Scan for the cell matching the given text and deliver its [X, Y] coordinate at center. 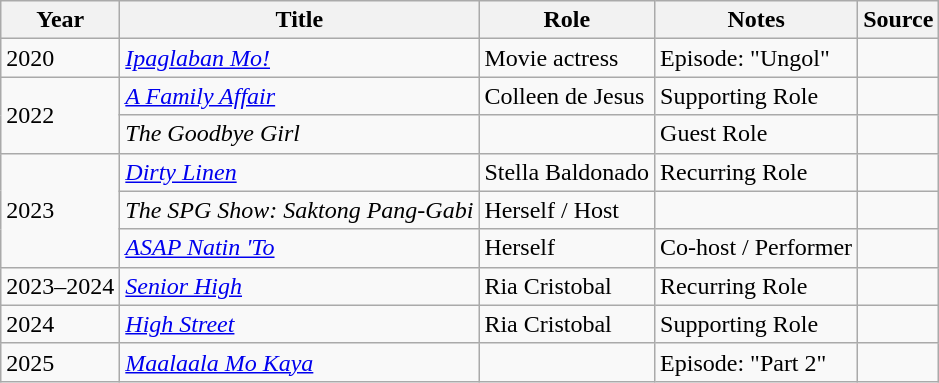
The SPG Show: Saktong Pang-Gabi [300, 210]
2020 [60, 58]
High Street [300, 324]
2024 [60, 324]
Herself [567, 248]
Ipaglaban Mo! [300, 58]
Senior High [300, 286]
Role [567, 20]
Stella Baldonado [567, 172]
Source [898, 20]
2022 [60, 115]
The Goodbye Girl [300, 134]
Year [60, 20]
Title [300, 20]
Notes [756, 20]
Movie actress [567, 58]
Maalaala Mo Kaya [300, 362]
Dirty Linen [300, 172]
2023–2024 [60, 286]
2025 [60, 362]
2023 [60, 210]
Episode: "Part 2" [756, 362]
Co-host / Performer [756, 248]
Guest Role [756, 134]
Episode: "Ungol" [756, 58]
ASAP Natin 'To [300, 248]
Colleen de Jesus [567, 96]
A Family Affair [300, 96]
Herself / Host [567, 210]
